Identify which cell holds the provided text, then report its (x, y) central coordinate. 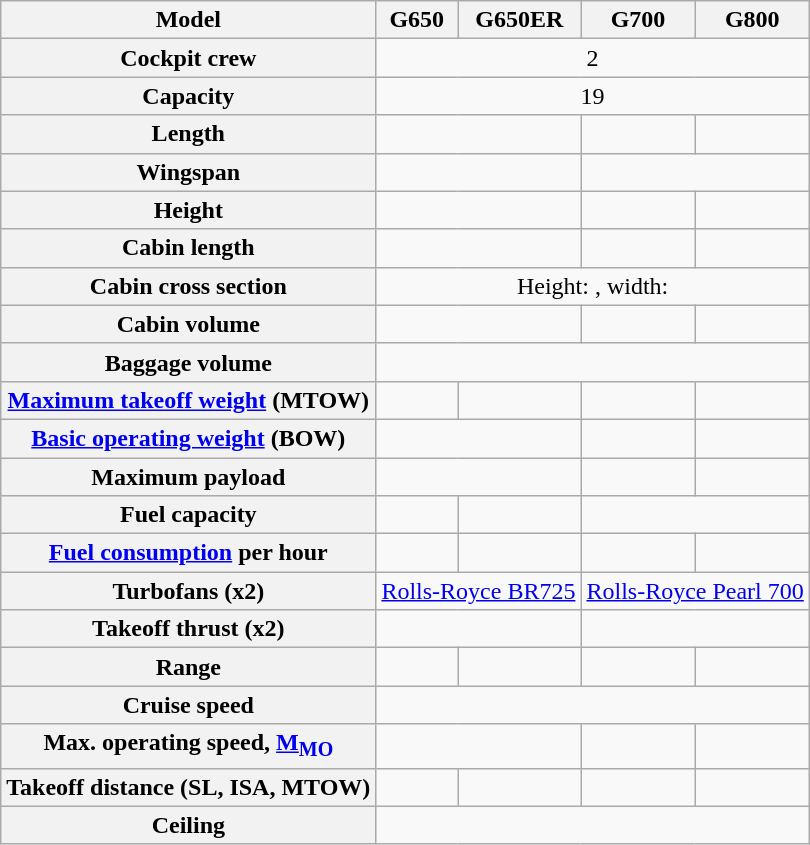
G650 (417, 20)
Basic operating weight (BOW) (188, 438)
Fuel consumption per hour (188, 553)
Cabin length (188, 248)
2 (592, 58)
Capacity (188, 96)
Cruise speed (188, 705)
Takeoff thrust (x2) (188, 629)
G700 (638, 20)
Rolls-Royce BR725 (478, 591)
Length (188, 134)
Ceiling (188, 825)
Max. operating speed, MMO (188, 746)
19 (592, 96)
Cockpit crew (188, 58)
G650ER (520, 20)
G800 (752, 20)
Cabin volume (188, 324)
Cabin cross section (188, 286)
Range (188, 667)
Takeoff distance (SL, ISA, MTOW) (188, 787)
Height (188, 210)
Fuel capacity (188, 515)
Maximum takeoff weight (MTOW) (188, 400)
Rolls-Royce Pearl 700 (695, 591)
Height: , width: (592, 286)
Wingspan (188, 172)
Model (188, 20)
Maximum payload (188, 477)
Baggage volume (188, 362)
Turbofans (x2) (188, 591)
